Capture the cell that displays the provided text and extract its (x, y) central coordinate. 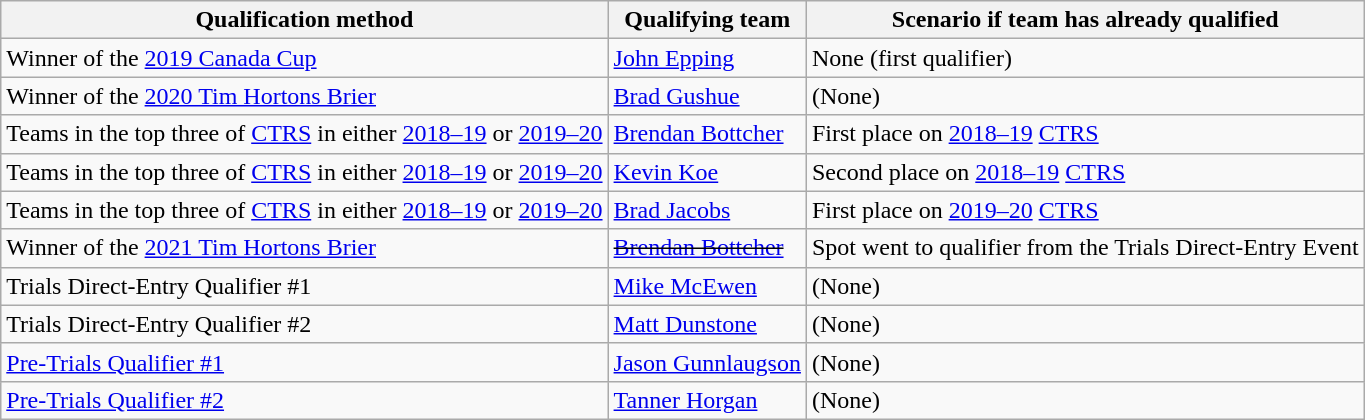
Jason Gunnlaugson (707, 362)
Pre-Trials Qualifier #1 (304, 362)
Trials Direct-Entry Qualifier #2 (304, 324)
First place on 2018–19 CTRS (1085, 134)
First place on 2019–20 CTRS (1085, 210)
Spot went to qualifier from the Trials Direct-Entry Event (1085, 248)
John Epping (707, 58)
Scenario if team has already qualified (1085, 20)
Brad Jacobs (707, 210)
Brad Gushue (707, 96)
Tanner Horgan (707, 400)
Kevin Koe (707, 172)
Qualifying team (707, 20)
Winner of the 2019 Canada Cup (304, 58)
Matt Dunstone (707, 324)
Winner of the 2021 Tim Hortons Brier (304, 248)
Winner of the 2020 Tim Hortons Brier (304, 96)
Mike McEwen (707, 286)
Pre-Trials Qualifier #2 (304, 400)
None (first qualifier) (1085, 58)
Second place on 2018–19 CTRS (1085, 172)
Trials Direct-Entry Qualifier #1 (304, 286)
Qualification method (304, 20)
